Return (x, y) of the center of cell containing provided text 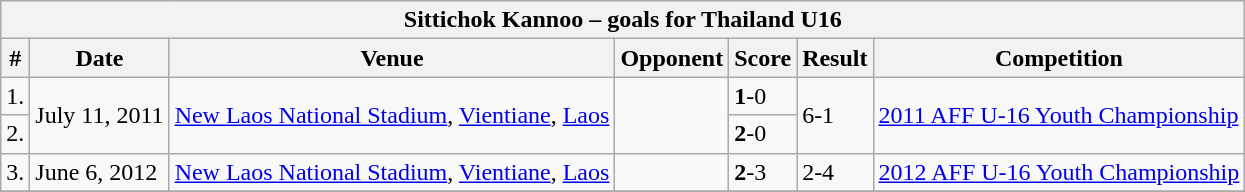
Venue (392, 58)
# (16, 58)
2011 AFF U-16 Youth Championship (1059, 115)
Score (763, 58)
6-1 (835, 115)
Competition (1059, 58)
Result (835, 58)
2-3 (763, 172)
1-0 (763, 96)
Date (100, 58)
2-4 (835, 172)
Opponent (672, 58)
2-0 (763, 134)
2. (16, 134)
Sittichok Kannoo – goals for Thailand U16 (623, 20)
June 6, 2012 (100, 172)
2012 AFF U-16 Youth Championship (1059, 172)
July 11, 2011 (100, 115)
1. (16, 96)
3. (16, 172)
